Extract the (X, Y) coordinate from the center of the cell holding the provided text.  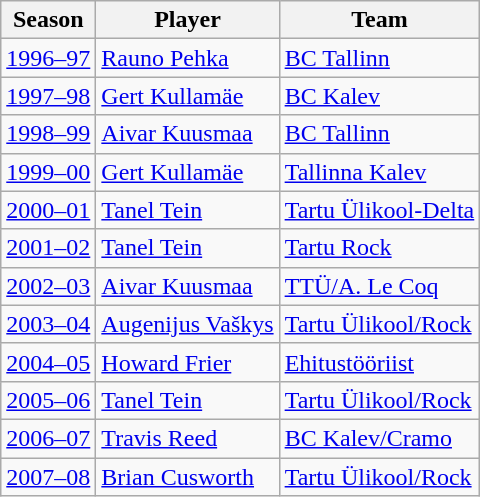
Tartu Ülikool-Delta (380, 210)
Tallinna Kalev (380, 172)
Season (48, 20)
BC Kalev/Cramo (380, 438)
2006–07 (48, 438)
TTÜ/A. Le Coq (380, 286)
2001–02 (48, 248)
Howard Frier (188, 362)
2005–06 (48, 400)
Travis Reed (188, 438)
Player (188, 20)
BC Kalev (380, 96)
2004–05 (48, 362)
Team (380, 20)
1996–97 (48, 58)
Ehitustööriist (380, 362)
2007–08 (48, 477)
2003–04 (48, 324)
1997–98 (48, 96)
1998–99 (48, 134)
2000–01 (48, 210)
1999–00 (48, 172)
Augenijus Vaškys (188, 324)
Brian Cusworth (188, 477)
2002–03 (48, 286)
Tartu Rock (380, 248)
Rauno Pehka (188, 58)
